Search for the cell housing the specified text and yield its (x, y) center coordinate. 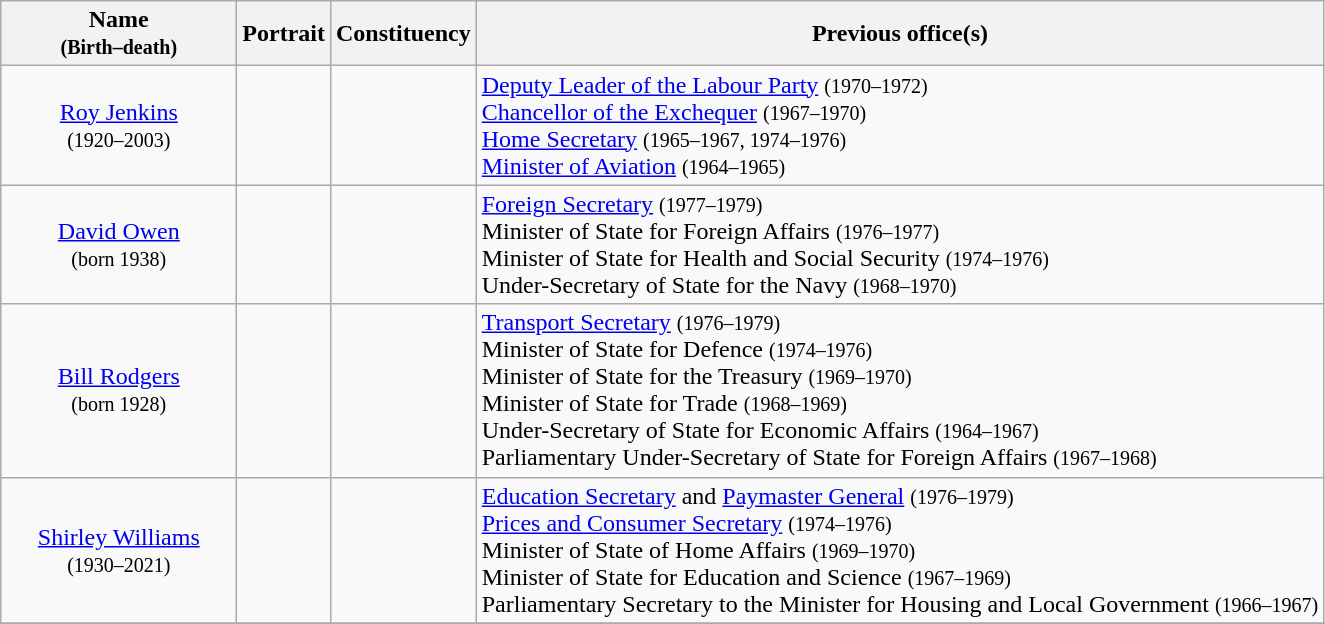
Name(Birth–death) (119, 34)
Portrait (284, 34)
Shirley Williams(1930–2021) (119, 550)
David Owen(born 1938) (119, 244)
Bill Rodgers(born 1928) (119, 390)
Previous office(s) (900, 34)
Roy Jenkins(1920–2003) (119, 126)
Constituency (403, 34)
